Find where the given text appears and provide that cell's center as (x, y) coordinate. 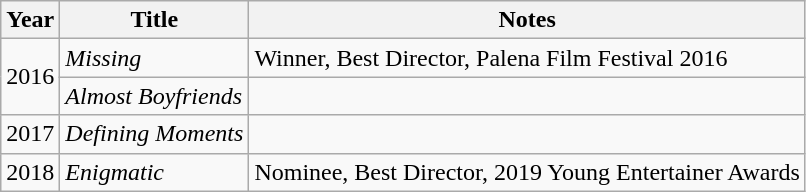
Missing (154, 58)
Notes (527, 20)
Winner, Best Director, Palena Film Festival 2016 (527, 58)
Defining Moments (154, 134)
2018 (30, 172)
Title (154, 20)
2016 (30, 77)
Almost Boyfriends (154, 96)
2017 (30, 134)
Nominee, Best Director, 2019 Young Entertainer Awards (527, 172)
Year (30, 20)
Enigmatic (154, 172)
